Provide the (X, Y) coordinate of the cell's center where the given text is located.  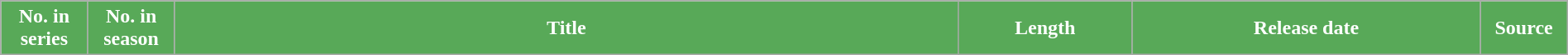
Title (566, 28)
No. inseries (45, 28)
Release date (1307, 28)
No. inseason (131, 28)
Source (1523, 28)
Length (1045, 28)
